Find where the given text appears and provide that cell's center as (X, Y) coordinate. 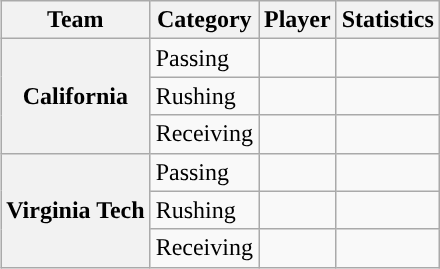
Virginia Tech (76, 210)
California (76, 96)
Team (76, 20)
Statistics (388, 20)
Player (297, 20)
Category (204, 20)
